Identify which cell holds the provided text, then report its [x, y] central coordinate. 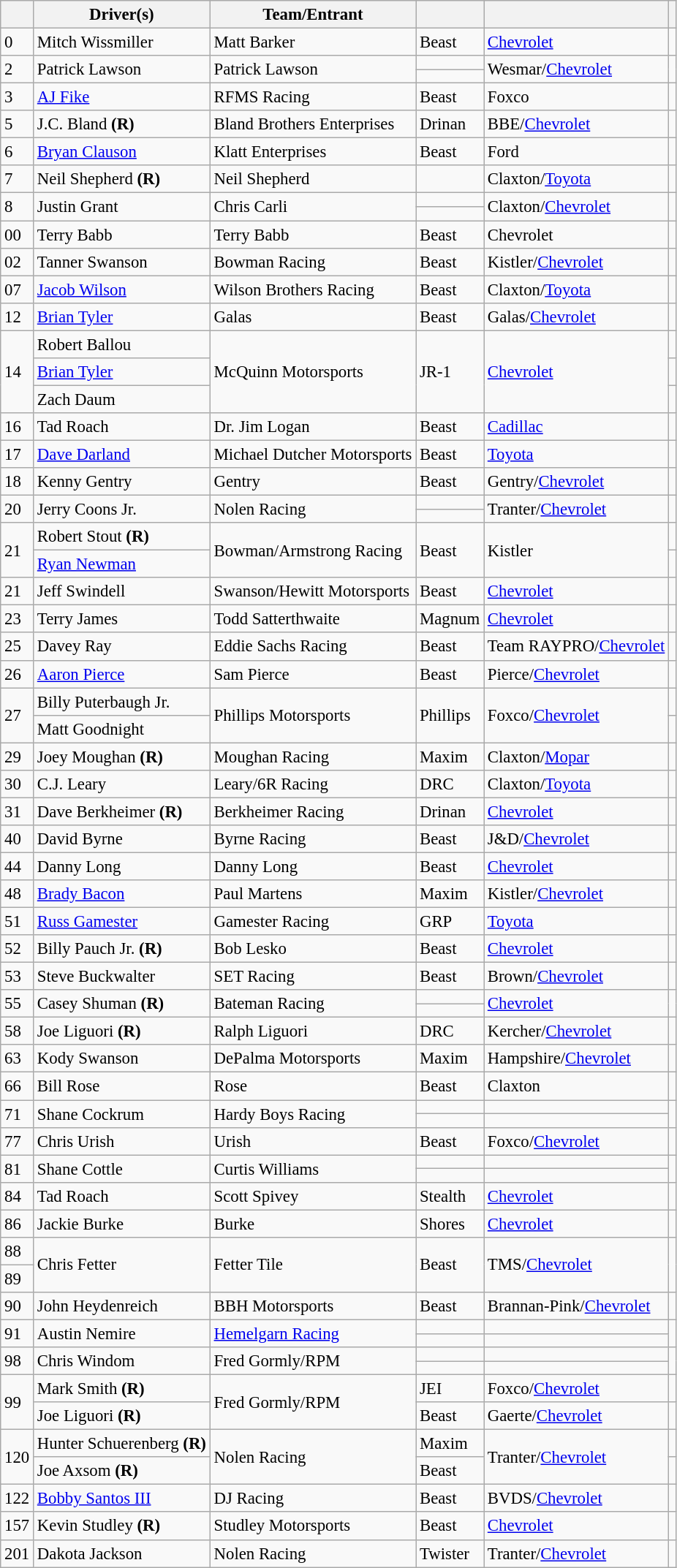
DJ Racing [313, 1499]
71 [18, 1114]
Team RAYPRO/Chevrolet [576, 647]
66 [18, 1086]
Ryan Newman [122, 564]
Billy Pauch Jr. (R) [122, 949]
20 [18, 510]
Bobby Santos III [122, 1499]
00 [18, 235]
Jackie Burke [122, 1224]
Wesmar/Chevrolet [576, 69]
JEI [450, 1389]
Jerry Coons Jr. [122, 510]
Team/Entrant [313, 15]
David Byrne [122, 839]
Dr. Jim Logan [313, 427]
Foxco [576, 97]
51 [18, 922]
29 [18, 757]
Gaerte/Chevrolet [576, 1416]
5 [18, 124]
BBH Motorsports [313, 1306]
0 [18, 42]
91 [18, 1333]
Matt Barker [313, 42]
53 [18, 977]
Urish [313, 1141]
Brannan-Pink/Chevrolet [576, 1306]
Pierce/Chevrolet [576, 674]
30 [18, 784]
Kenny Gentry [122, 482]
Mitch Wissmiller [122, 42]
Curtis Williams [313, 1169]
Klatt Enterprises [313, 152]
J&D/Chevrolet [576, 839]
Robert Stout (R) [122, 537]
201 [18, 1553]
Wilson Brothers Racing [313, 289]
Swanson/Hewitt Motorsports [313, 591]
Casey Shuman (R) [122, 1004]
Hunter Schuerenberg (R) [122, 1444]
Joe Axsom (R) [122, 1471]
8 [18, 207]
77 [18, 1141]
12 [18, 317]
25 [18, 647]
Twister [450, 1553]
98 [18, 1361]
7 [18, 179]
17 [18, 454]
26 [18, 674]
Claxton [576, 1086]
J.C. Bland (R) [122, 124]
Ralph Liguori [313, 1031]
Jacob Wilson [122, 289]
52 [18, 949]
Magnum [450, 619]
SET Racing [313, 977]
Chris Fetter [122, 1265]
120 [18, 1458]
Bill Rose [122, 1086]
Zach Daum [122, 399]
Dave Berkheimer (R) [122, 811]
BBE/Chevrolet [576, 124]
Paul Martens [313, 894]
89 [18, 1279]
55 [18, 1004]
Brown/Chevrolet [576, 977]
Galas/Chevrolet [576, 317]
Bob Lesko [313, 949]
86 [18, 1224]
Tanner Swanson [122, 262]
27 [18, 715]
18 [18, 482]
Studley Motorsports [313, 1526]
BVDS/Chevrolet [576, 1499]
84 [18, 1196]
Kody Swanson [122, 1059]
Dakota Jackson [122, 1553]
2 [18, 69]
Claxton/Chevrolet [576, 207]
Neil Shepherd [313, 179]
Steve Buckwalter [122, 977]
02 [18, 262]
Hardy Boys Racing [313, 1114]
Berkheimer Racing [313, 811]
Gentry/Chevrolet [576, 482]
Sam Pierce [313, 674]
Chris Carli [313, 207]
Kistler [576, 550]
Matt Goodnight [122, 729]
23 [18, 619]
Jeff Swindell [122, 591]
Ford [576, 152]
Stealth [450, 1196]
44 [18, 866]
90 [18, 1306]
Chris Windom [122, 1361]
GRP [450, 922]
6 [18, 152]
07 [18, 289]
Robert Ballou [122, 344]
Brady Bacon [122, 894]
Shane Cottle [122, 1169]
88 [18, 1251]
Joey Moughan (R) [122, 757]
81 [18, 1169]
Byrne Racing [313, 839]
Mark Smith (R) [122, 1389]
58 [18, 1031]
Hemelgarn Racing [313, 1333]
Kercher/Chevrolet [576, 1031]
Burke [313, 1224]
JR-1 [450, 371]
Gentry [313, 482]
Austin Nemire [122, 1333]
Bland Brothers Enterprises [313, 124]
Claxton/Mopar [576, 757]
Phillips Motorsports [313, 715]
16 [18, 427]
48 [18, 894]
31 [18, 811]
Gamester Racing [313, 922]
Bowman Racing [313, 262]
Justin Grant [122, 207]
3 [18, 97]
122 [18, 1499]
Billy Puterbaugh Jr. [122, 702]
Bowman/Armstrong Racing [313, 550]
Phillips [450, 715]
Eddie Sachs Racing [313, 647]
Hampshire/Chevrolet [576, 1059]
Leary/6R Racing [313, 784]
Chris Urish [122, 1141]
Galas [313, 317]
Dave Darland [122, 454]
Cadillac [576, 427]
Shane Cockrum [122, 1114]
Davey Ray [122, 647]
Shores [450, 1224]
AJ Fike [122, 97]
63 [18, 1059]
Todd Satterthwaite [313, 619]
TMS/Chevrolet [576, 1265]
McQuinn Motorsports [313, 371]
Neil Shepherd (R) [122, 179]
Moughan Racing [313, 757]
Bryan Clauson [122, 152]
Scott Spivey [313, 1196]
99 [18, 1402]
Russ Gamester [122, 922]
John Heydenreich [122, 1306]
Rose [313, 1086]
Driver(s) [122, 15]
Fetter Tile [313, 1265]
Bateman Racing [313, 1004]
Aaron Pierce [122, 674]
DePalma Motorsports [313, 1059]
Terry James [122, 619]
157 [18, 1526]
Michael Dutcher Motorsports [313, 454]
RFMS Racing [313, 97]
C.J. Leary [122, 784]
Kevin Studley (R) [122, 1526]
40 [18, 839]
14 [18, 371]
